Output the (X, Y) coordinate of the center of the cell containing the given text.  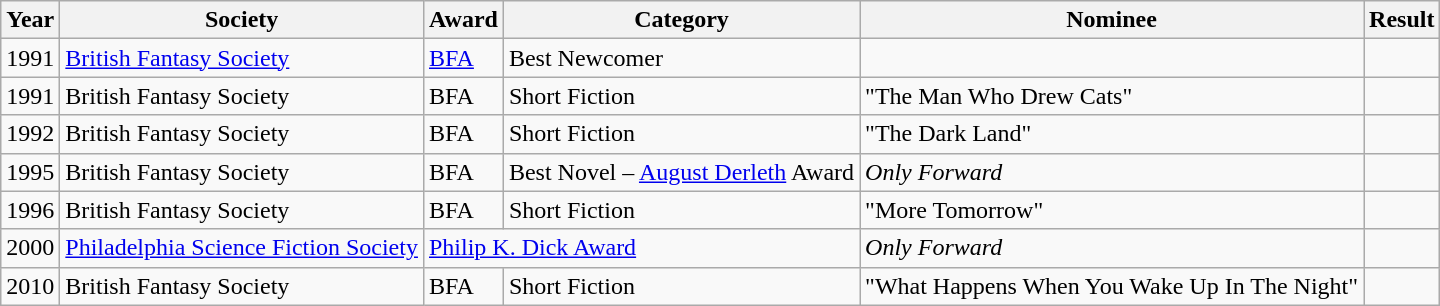
Society (242, 20)
Nominee (1112, 20)
Philip K. Dick Award (641, 248)
"The Man Who Drew Cats" (1112, 96)
1992 (30, 134)
1995 (30, 172)
"What Happens When You Wake Up In The Night" (1112, 286)
"More Tomorrow" (1112, 210)
2000 (30, 248)
1996 (30, 210)
Year (30, 20)
Result (1402, 20)
Category (681, 20)
Best Novel – August Derleth Award (681, 172)
"The Dark Land" (1112, 134)
Philadelphia Science Fiction Society (242, 248)
Best Newcomer (681, 58)
2010 (30, 286)
Award (463, 20)
